Detect which cell encompasses the target text, then output its [x, y] center coordinate. 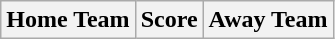
Score [169, 20]
Home Team [68, 20]
Away Team [268, 20]
